For the text-containing cell, return its midpoint in (X, Y) coordinate format. 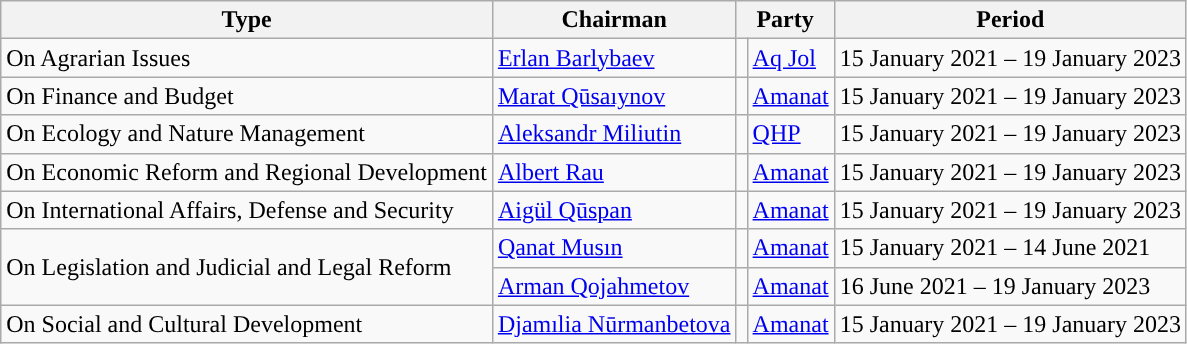
15 January 2021 – 14 June 2021 (1010, 248)
On Legislation and Judicial and Legal Reform (247, 267)
On Ecology and Nature Management (247, 134)
On Social and Cultural Development (247, 324)
On Finance and Budget (247, 96)
On International Affairs, Defense and Security (247, 210)
Period (1010, 20)
Arman Qojahmetov (614, 286)
Albert Rau (614, 172)
Marat Qūsaıynov (614, 96)
Aq Jol (790, 58)
16 June 2021 – 19 January 2023 (1010, 286)
Qanat Musın (614, 248)
On Economic Reform and Regional Development (247, 172)
Chairman (614, 20)
Type (247, 20)
Aleksandr Miliutin (614, 134)
QHP (790, 134)
Party (785, 20)
Djamılia Nūrmanbetova (614, 324)
On Agrarian Issues (247, 58)
Erlan Barlybaev (614, 58)
Aigül Qūspan (614, 210)
